Pinpoint the cell where the given text exists, returning its [X, Y] midpoint coordinate. 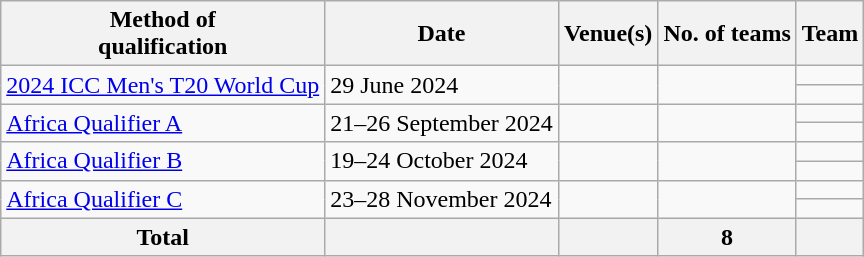
19–24 October 2024 [442, 161]
23–28 November 2024 [442, 199]
Team [830, 34]
Venue(s) [608, 34]
Date [442, 34]
Africa Qualifier C [163, 199]
Africa Qualifier B [163, 161]
Total [163, 237]
2024 ICC Men's T20 World Cup [163, 85]
21–26 September 2024 [442, 123]
Africa Qualifier A [163, 123]
Method ofqualification [163, 34]
No. of teams [727, 34]
29 June 2024 [442, 85]
8 [727, 237]
